Return (x, y) of the center of cell containing provided text 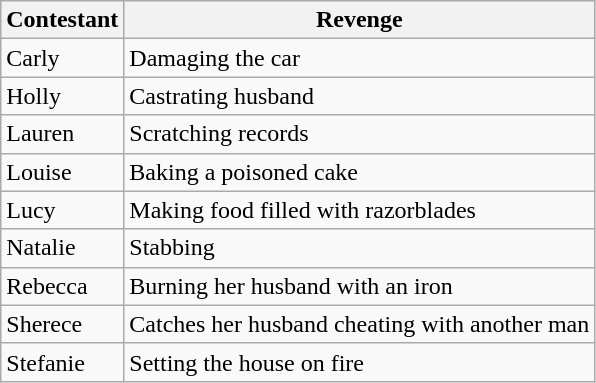
Making food filled with razorblades (360, 210)
Castrating husband (360, 96)
Holly (62, 96)
Louise (62, 172)
Setting the house on fire (360, 362)
Catches her husband cheating with another man (360, 324)
Sherece (62, 324)
Burning her husband with an iron (360, 286)
Contestant (62, 20)
Lauren (62, 134)
Lucy (62, 210)
Stefanie (62, 362)
Damaging the car (360, 58)
Carly (62, 58)
Stabbing (360, 248)
Baking a poisoned cake (360, 172)
Revenge (360, 20)
Rebecca (62, 286)
Scratching records (360, 134)
Natalie (62, 248)
